Determine the [X, Y] coordinate at the center of the cell enclosing the given text.  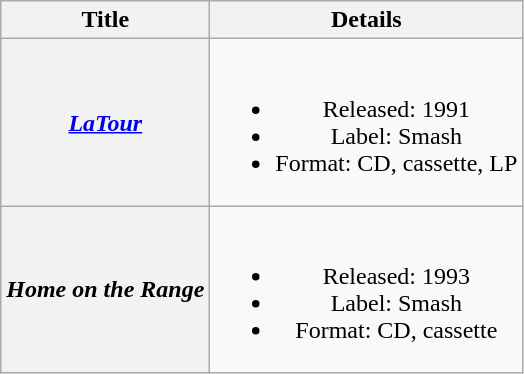
Details [366, 20]
Released: 1993Label: SmashFormat: CD, cassette [366, 290]
Released: 1991Label: SmashFormat: CD, cassette, LP [366, 122]
Home on the Range [106, 290]
LaTour [106, 122]
Title [106, 20]
